Identify which cell holds the provided text, then report its [x, y] central coordinate. 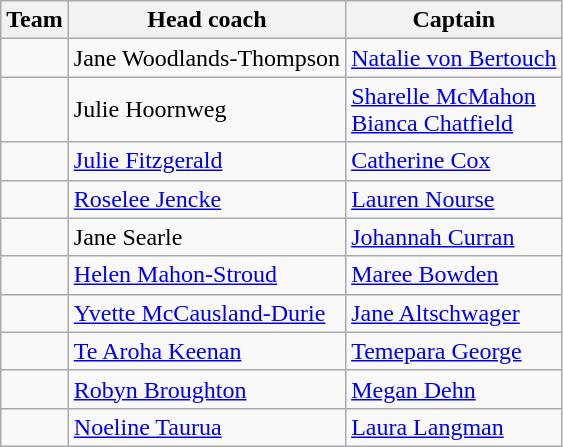
Maree Bowden [454, 275]
Catherine Cox [454, 161]
Yvette McCausland-Durie [206, 313]
Sharelle McMahonBianca Chatfield [454, 110]
Laura Langman [454, 427]
Te Aroha Keenan [206, 351]
Noeline Taurua [206, 427]
Robyn Broughton [206, 389]
Helen Mahon-Stroud [206, 275]
Julie Hoornweg [206, 110]
Team [35, 20]
Megan Dehn [454, 389]
Temepara George [454, 351]
Jane Woodlands-Thompson [206, 58]
Lauren Nourse [454, 199]
Captain [454, 20]
Jane Searle [206, 237]
Johannah Curran [454, 237]
Julie Fitzgerald [206, 161]
Roselee Jencke [206, 199]
Head coach [206, 20]
Natalie von Bertouch [454, 58]
Jane Altschwager [454, 313]
